Locate the cell with the specified text and output its [X, Y] center coordinate. 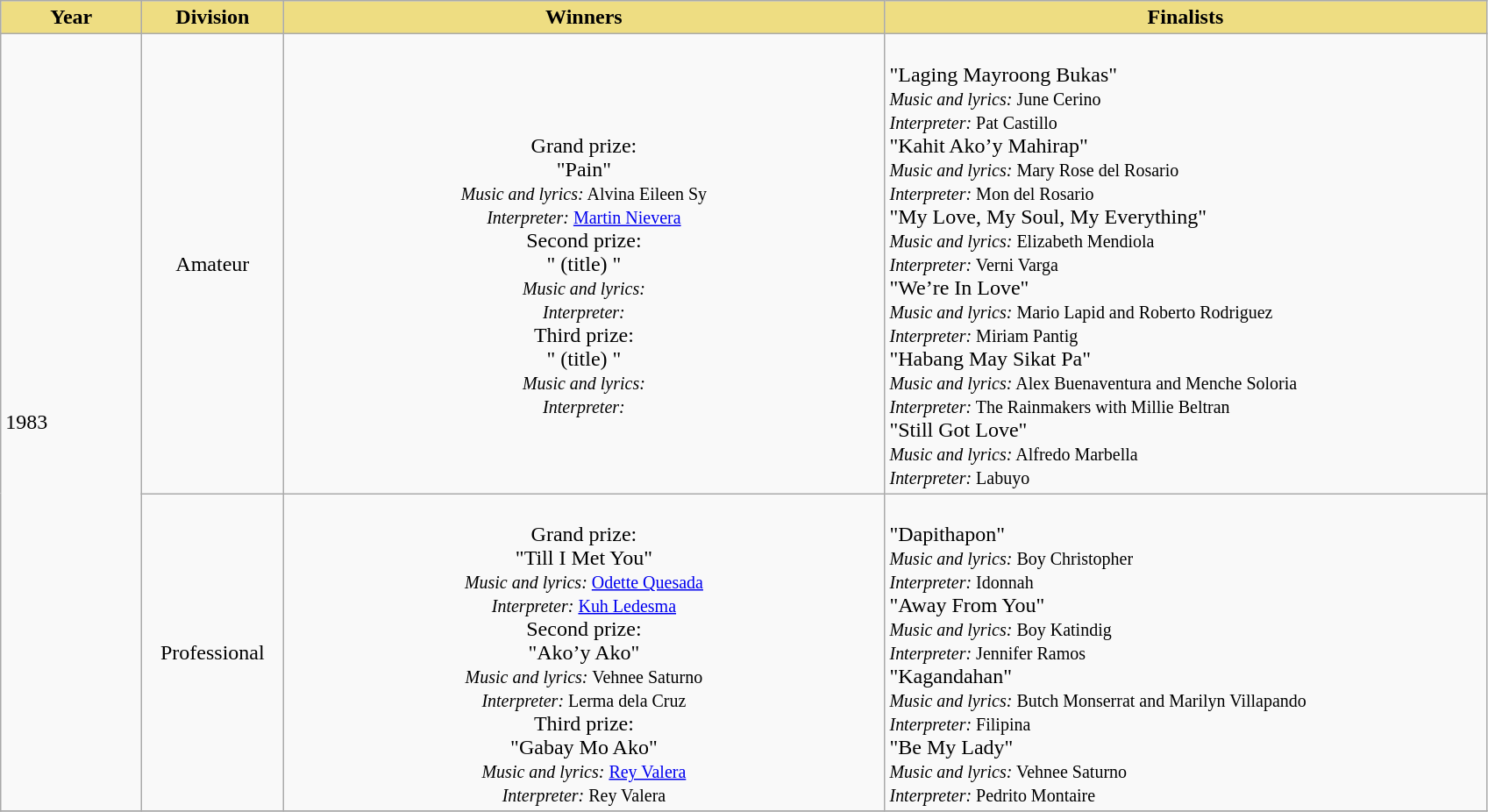
Finalists [1185, 18]
1983 [72, 423]
Year [72, 18]
Division [212, 18]
Amateur [212, 264]
Winners [584, 18]
Professional [212, 652]
